Find where the given text appears and provide that cell's center as (X, Y) coordinate. 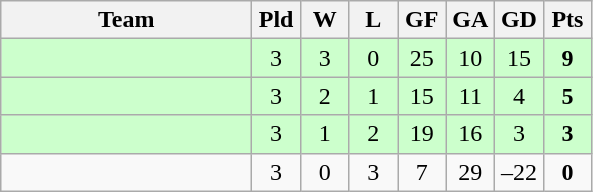
4 (520, 96)
16 (470, 134)
7 (422, 172)
10 (470, 58)
5 (568, 96)
GD (520, 20)
Team (126, 20)
Pts (568, 20)
GF (422, 20)
29 (470, 172)
25 (422, 58)
W (324, 20)
19 (422, 134)
GA (470, 20)
9 (568, 58)
11 (470, 96)
L (374, 20)
Pld (276, 20)
–22 (520, 172)
